Output the [x, y] coordinate of the center of the cell containing the given text.  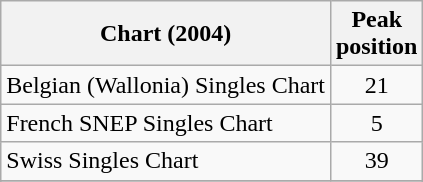
39 [376, 161]
French SNEP Singles Chart [166, 123]
5 [376, 123]
21 [376, 85]
Swiss Singles Chart [166, 161]
Chart (2004) [166, 34]
Peakposition [376, 34]
Belgian (Wallonia) Singles Chart [166, 85]
